Return the [X, Y] coordinate for the center point of the cell that contains the specified text.  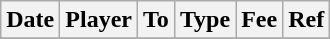
To [156, 20]
Fee [260, 20]
Player [99, 20]
Type [204, 20]
Ref [306, 20]
Date [30, 20]
